Return the (X, Y) coordinate for the center point of the cell that contains the specified text.  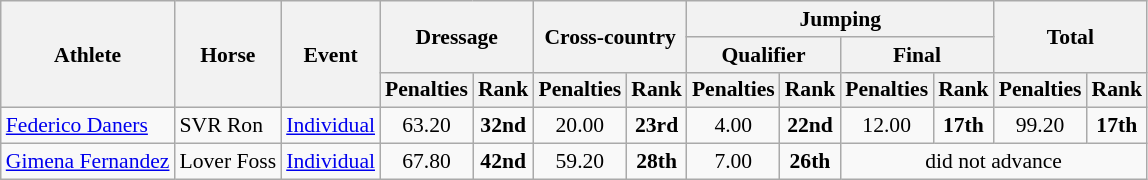
67.80 (426, 162)
7.00 (734, 162)
SVR Ron (228, 126)
Jumping (840, 19)
32nd (504, 126)
Federico Daners (88, 126)
28th (656, 162)
42nd (504, 162)
Lover Foss (228, 162)
Horse (228, 54)
63.20 (426, 126)
Gimena Fernandez (88, 162)
Cross-country (610, 36)
Athlete (88, 54)
did not advance (994, 162)
Qualifier (764, 55)
20.00 (580, 126)
12.00 (886, 126)
26th (810, 162)
23rd (656, 126)
22nd (810, 126)
Event (330, 54)
Final (916, 55)
99.20 (1040, 126)
59.20 (580, 162)
Dressage (456, 36)
Total (1070, 36)
4.00 (734, 126)
